Provide the [x, y] coordinate of the cell's center where the given text is located.  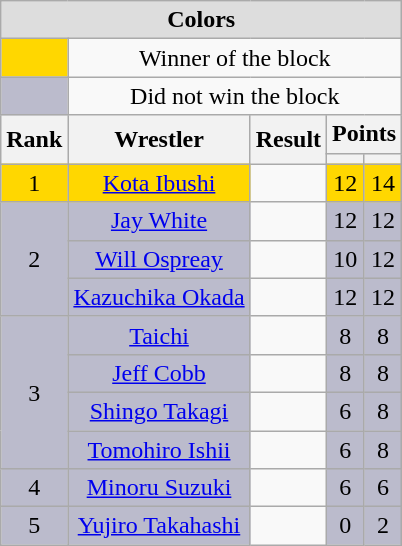
Wrestler [159, 140]
Result [288, 140]
1 [34, 183]
3 [34, 392]
Jay White [159, 221]
10 [346, 259]
Rank [34, 140]
5 [34, 526]
Jeff Cobb [159, 373]
Taichi [159, 335]
Kota Ibushi [159, 183]
Did not win the block [235, 96]
Points [364, 134]
Yujiro Takahashi [159, 526]
Kazuchika Okada [159, 297]
0 [346, 526]
Minoru Suzuki [159, 488]
Tomohiro Ishii [159, 449]
4 [34, 488]
Shingo Takagi [159, 411]
Will Ospreay [159, 259]
Colors [202, 20]
Winner of the block [235, 58]
14 [383, 183]
